Pinpoint the cell where the given text exists, returning its (x, y) midpoint coordinate. 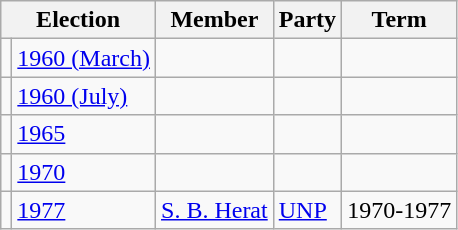
Term (400, 20)
S. B. Herat (215, 210)
1960 (July) (84, 96)
1960 (March) (84, 58)
Member (215, 20)
1965 (84, 134)
1977 (84, 210)
1970-1977 (400, 210)
1970 (84, 172)
UNP (307, 210)
Party (307, 20)
Election (78, 20)
